Provide the [x, y] coordinate of the cell's center where the given text is located.  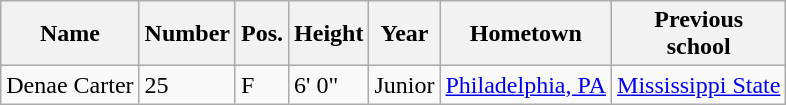
Philadelphia, PA [526, 85]
Name [70, 34]
F [262, 85]
Junior [404, 85]
Previousschool [699, 34]
Denae Carter [70, 85]
6' 0" [329, 85]
Height [329, 34]
Pos. [262, 34]
25 [187, 85]
Hometown [526, 34]
Mississippi State [699, 85]
Number [187, 34]
Year [404, 34]
